Return [X, Y] of the center of cell containing provided text 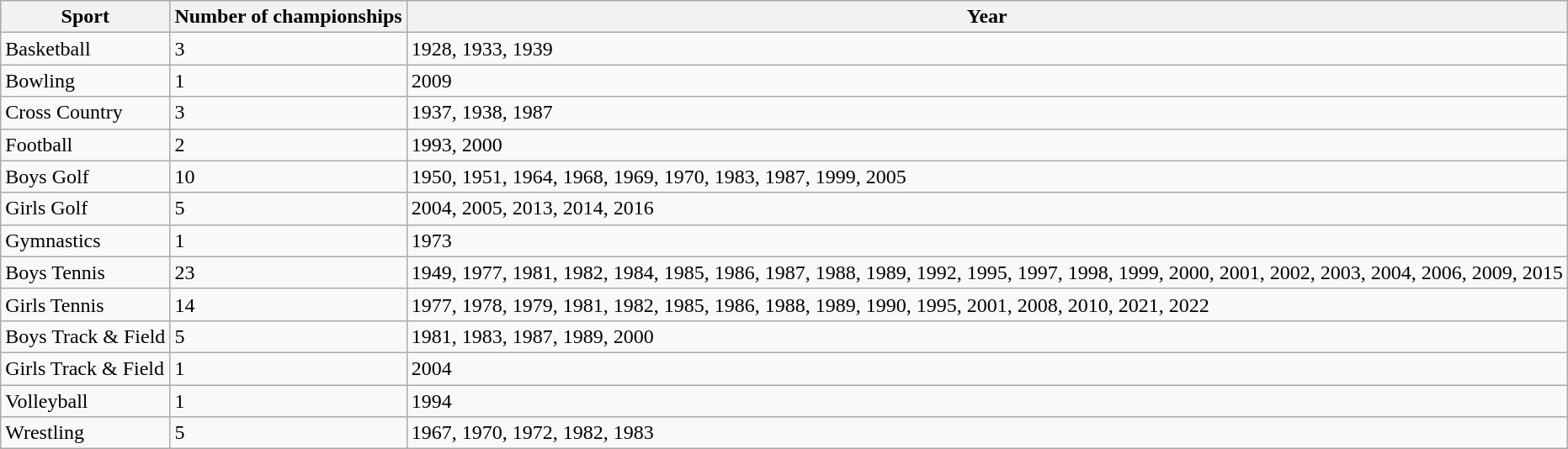
1977, 1978, 1979, 1981, 1982, 1985, 1986, 1988, 1989, 1990, 1995, 2001, 2008, 2010, 2021, 2022 [986, 304]
2 [288, 145]
Boys Track & Field [86, 336]
Wrestling [86, 433]
Basketball [86, 49]
23 [288, 272]
2004 [986, 368]
1950, 1951, 1964, 1968, 1969, 1970, 1983, 1987, 1999, 2005 [986, 177]
1967, 1970, 1972, 1982, 1983 [986, 433]
Boys Tennis [86, 272]
1973 [986, 240]
1928, 1933, 1939 [986, 49]
1949, 1977, 1981, 1982, 1984, 1985, 1986, 1987, 1988, 1989, 1992, 1995, 1997, 1998, 1999, 2000, 2001, 2002, 2003, 2004, 2006, 2009, 2015 [986, 272]
Cross Country [86, 113]
Girls Golf [86, 209]
1981, 1983, 1987, 1989, 2000 [986, 336]
Volleyball [86, 401]
10 [288, 177]
Year [986, 17]
Girls Tennis [86, 304]
Girls Track & Field [86, 368]
14 [288, 304]
Sport [86, 17]
Bowling [86, 81]
Number of championships [288, 17]
2004, 2005, 2013, 2014, 2016 [986, 209]
1937, 1938, 1987 [986, 113]
1993, 2000 [986, 145]
Football [86, 145]
2009 [986, 81]
Gymnastics [86, 240]
1994 [986, 401]
Boys Golf [86, 177]
